From the cell containing the given text, extract its center point as [X, Y] coordinate. 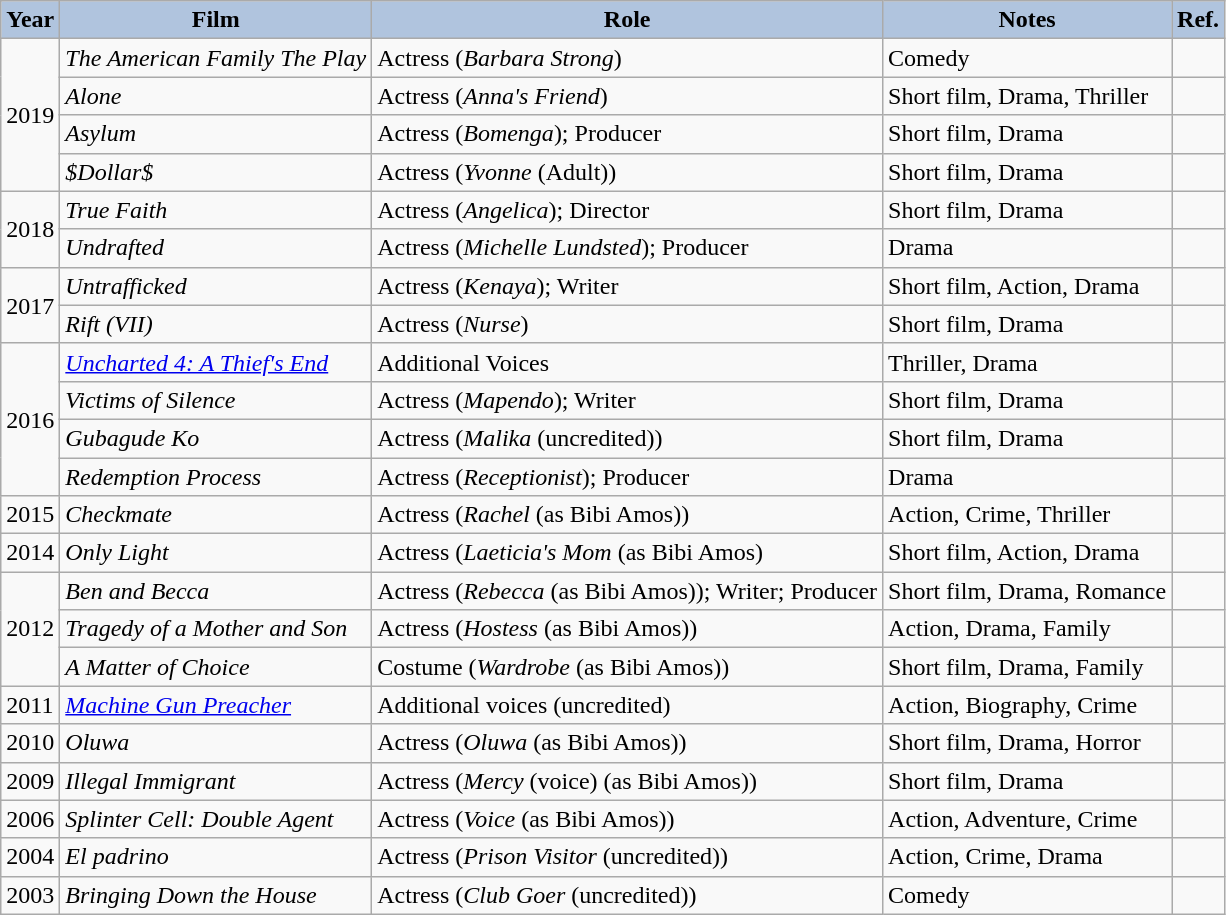
Actress (Barbara Strong) [628, 58]
The American Family The Play [216, 58]
Ben and Becca [216, 591]
Additional voices (uncredited) [628, 705]
Checkmate [216, 515]
Only Light [216, 553]
Actress (Yvonne (Adult)) [628, 172]
Actress (Angelica); Director [628, 210]
2012 [30, 629]
Action, Drama, Family [1028, 629]
2016 [30, 419]
Actress (Prison Visitor (uncredited)) [628, 857]
Actress (Malika (uncredited)) [628, 438]
2018 [30, 229]
Role [628, 20]
2015 [30, 515]
Additional Voices [628, 362]
Thriller, Drama [1028, 362]
Action, Biography, Crime [1028, 705]
2017 [30, 305]
2003 [30, 895]
Uncharted 4: A Thief's End [216, 362]
2009 [30, 781]
Oluwa [216, 743]
Actress (Bomenga); Producer [628, 134]
Tragedy of a Mother and Son [216, 629]
Action, Adventure, Crime [1028, 819]
Short film, Drama, Romance [1028, 591]
Ref. [1198, 20]
Short film, Drama, Family [1028, 667]
Action, Crime, Thriller [1028, 515]
Gubagude Ko [216, 438]
2019 [30, 115]
Action, Crime, Drama [1028, 857]
Actress (Rachel (as Bibi Amos)) [628, 515]
Undrafted [216, 248]
Redemption Process [216, 477]
Asylum [216, 134]
2010 [30, 743]
Actress (Rebecca (as Bibi Amos)); Writer; Producer [628, 591]
$Dollar$ [216, 172]
Year [30, 20]
Splinter Cell: Double Agent [216, 819]
Illegal Immigrant [216, 781]
True Faith [216, 210]
Actress (Mercy (voice) (as Bibi Amos)) [628, 781]
Costume (Wardrobe (as Bibi Amos)) [628, 667]
Actress (Hostess (as Bibi Amos)) [628, 629]
El padrino [216, 857]
Alone [216, 96]
Actress (Anna's Friend) [628, 96]
Actress (Mapendo); Writer [628, 400]
Short film, Drama, Thriller [1028, 96]
Actress (Club Goer (uncredited)) [628, 895]
Actress (Receptionist); Producer [628, 477]
Actress (Laeticia's Mom (as Bibi Amos) [628, 553]
Machine Gun Preacher [216, 705]
Film [216, 20]
2011 [30, 705]
2004 [30, 857]
Untrafficked [216, 286]
2014 [30, 553]
Bringing Down the House [216, 895]
Victims of Silence [216, 400]
Actress (Michelle Lundsted); Producer [628, 248]
Actress (Voice (as Bibi Amos)) [628, 819]
Actress (Kenaya); Writer [628, 286]
Actress (Oluwa (as Bibi Amos)) [628, 743]
Short film, Drama, Horror [1028, 743]
Actress (Nurse) [628, 324]
2006 [30, 819]
Rift (VII) [216, 324]
Notes [1028, 20]
A Matter of Choice [216, 667]
